Scan for the cell matching the given text and deliver its (X, Y) coordinate at center. 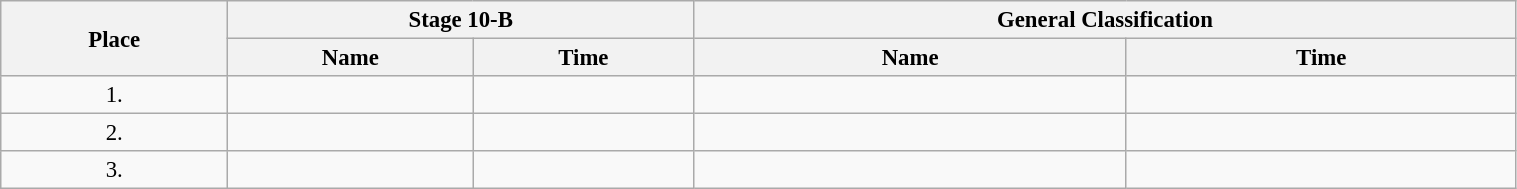
2. (114, 133)
1. (114, 95)
General Classification (1105, 20)
Place (114, 38)
3. (114, 170)
Stage 10-B (461, 20)
